Locate the cell with the specified text and output its (X, Y) center coordinate. 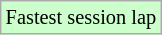
Fastest session lap (81, 17)
